Identify which cell holds the provided text, then report its (x, y) central coordinate. 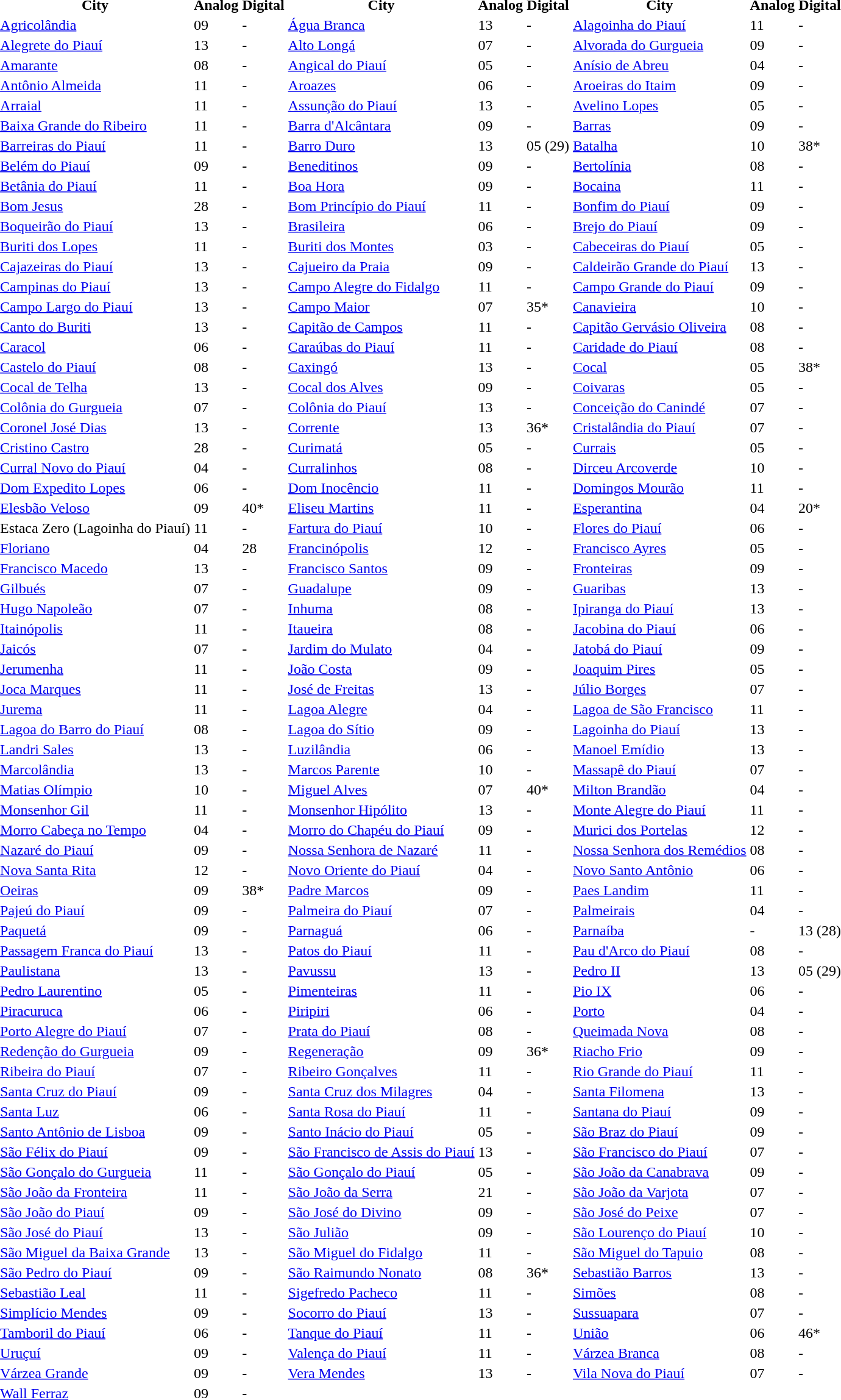
Tanque do Piauí (381, 1333)
Dirceu Arcoverde (659, 468)
Manoel Emídio (659, 749)
Vera Mendes (381, 1373)
São Julião (381, 1232)
Canavieira (659, 307)
Porto (659, 1011)
Esperantina (659, 508)
Vila Nova do Piauí (659, 1373)
Capitão Gervásio Oliveira (659, 327)
Morro do Chapéu do Piauí (381, 830)
Rio Grande do Piauí (659, 1071)
Santa Filomena (659, 1091)
Caraúbas do Piauí (381, 347)
Colônia do Piauí (381, 407)
Coivaras (659, 387)
Guadalupe (381, 588)
Eliseu Martins (381, 508)
Bom Princípio do Piauí (381, 206)
Regeneração (381, 1051)
Cristalândia do Piauí (659, 427)
Simões (659, 1293)
Pedro II (659, 971)
São Raimundo Nonato (381, 1273)
São João da Serra (381, 1192)
Ipiranga do Piauí (659, 609)
Padre Marcos (381, 890)
Barro Duro (381, 146)
São João da Varjota (659, 1192)
Novo Oriente do Piauí (381, 870)
Júlio Borges (659, 689)
Caldeirão Grande do Piauí (659, 266)
União (659, 1333)
Jardim do Mulato (381, 649)
Joaquim Pires (659, 669)
Novo Santo Antônio (659, 870)
Campo Grande do Piauí (659, 287)
Queimada Nova (659, 1031)
Pio IX (659, 991)
Beneditinos (381, 166)
Parnaíba (659, 930)
São José do Peixe (659, 1212)
Pau d'Arco do Piauí (659, 951)
Buriti dos Montes (381, 246)
José de Freitas (381, 689)
São Miguel do Tapuio (659, 1252)
Brasileira (381, 226)
Barra d'Alcântara (381, 126)
Fronteiras (659, 568)
Sigefredo Pacheco (381, 1293)
Aroeiras do Itaim (659, 85)
São Braz do Piauí (659, 1132)
Fartura do Piauí (381, 528)
Conceição do Canindé (659, 407)
Piripiri (381, 1011)
Palmeira do Piauí (381, 910)
São Lourenço do Piauí (659, 1232)
Lagoa do Sítio (381, 729)
Domingos Mourão (659, 488)
Bertolínia (659, 166)
Pavussu (381, 971)
Lagoa Alegre (381, 709)
São Miguel do Fidalgo (381, 1252)
Inhuma (381, 609)
Cabeceiras do Piauí (659, 246)
Currais (659, 448)
Monte Alegre do Piauí (659, 810)
Assunção do Piauí (381, 105)
38* (263, 890)
Paes Landim (659, 890)
Jatobá do Piauí (659, 649)
05 (29) (547, 146)
Marcos Parente (381, 770)
Barras (659, 126)
Bocaina (659, 186)
Miguel Alves (381, 790)
Corrente (381, 427)
Nossa Senhora dos Remédios (659, 850)
Valença do Piauí (381, 1353)
Itaueira (381, 629)
João Costa (381, 669)
Várzea Branca (659, 1353)
Boa Hora (381, 186)
São José do Divino (381, 1212)
Capitão de Campos (381, 327)
Santa Cruz dos Milagres (381, 1091)
Luzilândia (381, 749)
Jacobina do Piauí (659, 629)
Pimenteiras (381, 991)
Parnaguá (381, 930)
Anísio de Abreu (659, 65)
Cocal dos Alves (381, 387)
Ribeiro Gonçalves (381, 1071)
Cajueiro da Praia (381, 266)
Socorro do Piauí (381, 1313)
Alvorada do Gurgueia (659, 45)
Lagoa de São Francisco (659, 709)
Brejo do Piauí (659, 226)
Cocal (659, 367)
Caridade do Piauí (659, 347)
Curimatá (381, 448)
Santana do Piauí (659, 1112)
Sussuapara (659, 1313)
São Gonçalo do Piauí (381, 1172)
Campo Alegre do Fidalgo (381, 287)
Caxingó (381, 367)
Avelino Lopes (659, 105)
Batalha (659, 146)
Francinópolis (381, 548)
Flores do Piauí (659, 528)
Patos do Piauí (381, 951)
Milton Brandão (659, 790)
Dom Inocêncio (381, 488)
Guaribas (659, 588)
Sebastião Barros (659, 1273)
São João da Canabrava (659, 1172)
Alagoinha do Piauí (659, 25)
Nossa Senhora de Nazaré (381, 850)
Curralinhos (381, 468)
Campo Maior (381, 307)
03 (500, 246)
35* (547, 307)
São Francisco do Piauí (659, 1152)
Riacho Frio (659, 1051)
Aroazes (381, 85)
Alto Longá (381, 45)
Murici dos Portelas (659, 830)
Monsenhor Hipólito (381, 810)
21 (500, 1192)
Francisco Santos (381, 568)
Bonfim do Piauí (659, 206)
Santa Rosa do Piauí (381, 1112)
Prata do Piauí (381, 1031)
Massapê do Piauí (659, 770)
Palmeirais (659, 910)
Angical do Piauí (381, 65)
Santo Inácio do Piauí (381, 1132)
Lagoinha do Piauí (659, 729)
Francisco Ayres (659, 548)
Água Branca (381, 25)
São Francisco de Assis do Piauí (381, 1152)
